Scan for the cell matching the given text and deliver its (X, Y) coordinate at center. 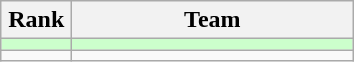
Team (212, 20)
Rank (36, 20)
